Determine the [X, Y] coordinate at the center of the cell enclosing the given text.  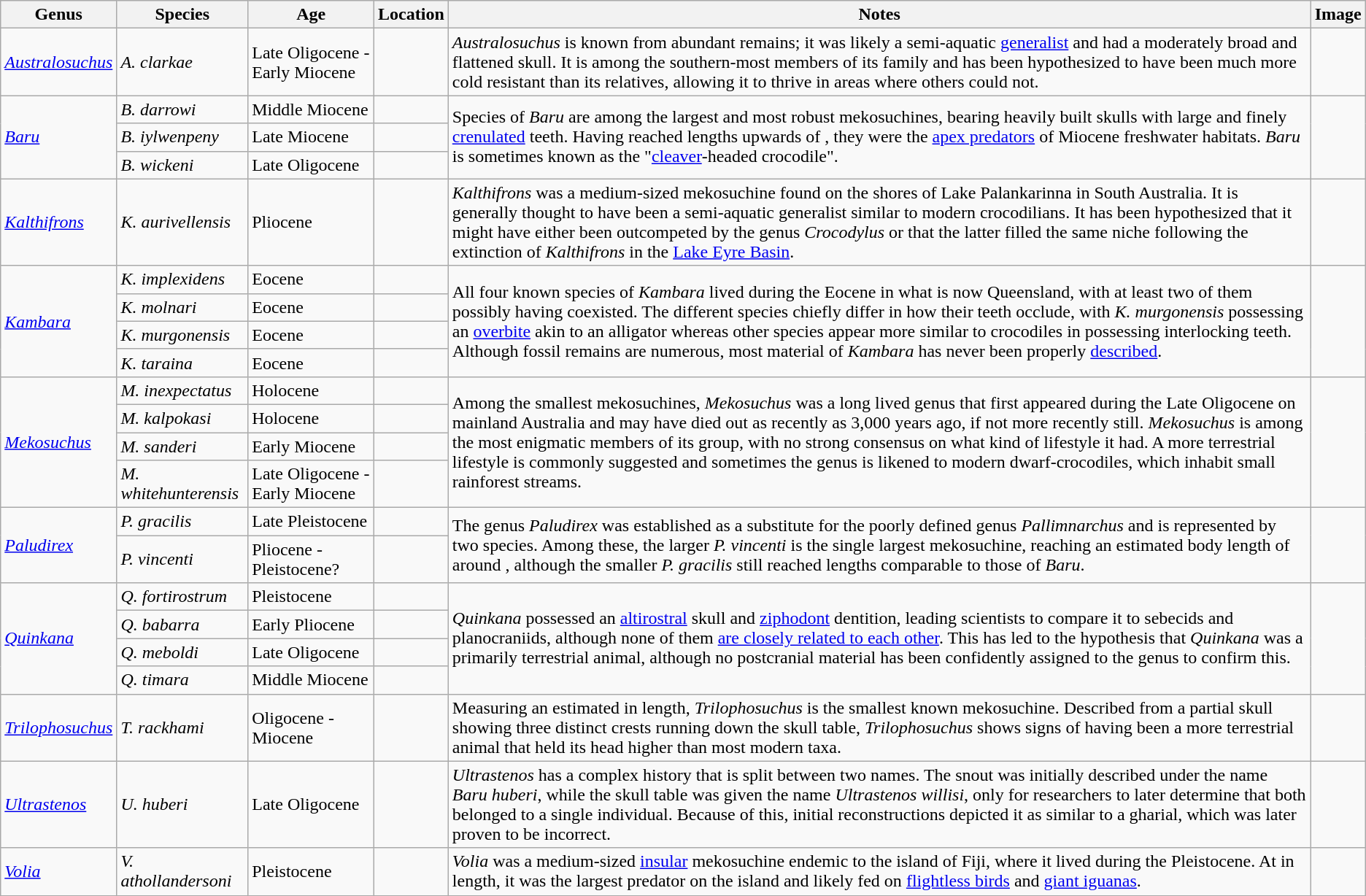
Image [1338, 15]
M. sanderi [182, 446]
Q. babarra [182, 625]
K. aurivellensis [182, 222]
Early Miocene [311, 446]
Quinkana [58, 638]
Kalthifrons [58, 222]
Q. timara [182, 680]
T. rackhami [182, 727]
Baru [58, 137]
Ultrastenos [58, 804]
Late Pleistocene [311, 522]
Late Miocene [311, 137]
Age [311, 15]
K. implexidens [182, 279]
Oligocene - Miocene [311, 727]
K. taraina [182, 363]
M. inexpectatus [182, 390]
Kambara [58, 321]
Mekosuchus [58, 442]
U. huberi [182, 804]
Q. fortirostrum [182, 597]
Pliocene - Pleistocene? [311, 559]
B. darrowi [182, 109]
Q. meboldi [182, 652]
A. clarkae [182, 62]
K. molnari [182, 307]
Paludirex [58, 546]
Notes [879, 15]
Genus [58, 15]
K. murgonensis [182, 335]
B. iylwenpeny [182, 137]
M. whitehunterensis [182, 484]
Volia [58, 871]
V. athollandersoni [182, 871]
Location [412, 15]
P. vincenti [182, 559]
Pliocene [311, 222]
Species [182, 15]
P. gracilis [182, 522]
B. wickeni [182, 165]
M. kalpokasi [182, 418]
Early Pliocene [311, 625]
Trilophosuchus [58, 727]
Australosuchus [58, 62]
